Detect which cell encompasses the target text, then output its (x, y) center coordinate. 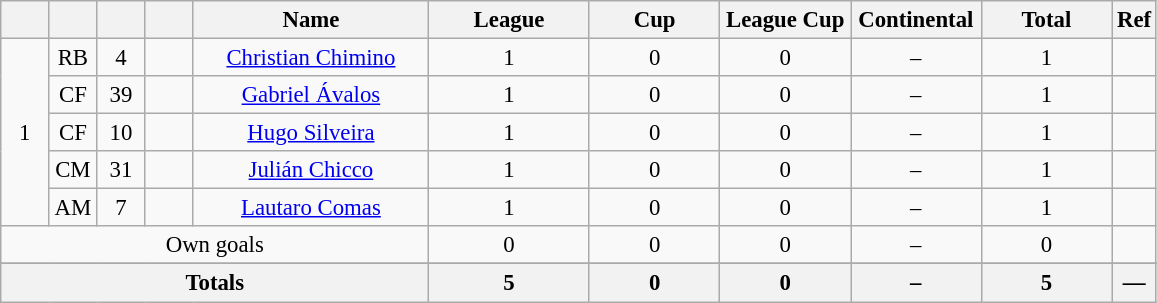
39 (121, 95)
Own goals (215, 245)
League Cup (786, 20)
— (1134, 283)
Continental (916, 20)
Cup (654, 20)
Totals (215, 283)
31 (121, 170)
7 (121, 208)
League (510, 20)
Hugo Silveira (311, 133)
Christian Chimino (311, 58)
4 (121, 58)
Name (311, 20)
10 (121, 133)
Ref (1134, 20)
Gabriel Ávalos (311, 95)
CM (73, 170)
Lautaro Comas (311, 208)
Julián Chicco (311, 170)
AM (73, 208)
Total (1046, 20)
RB (73, 58)
